Detect which cell encompasses the target text, then output its (x, y) center coordinate. 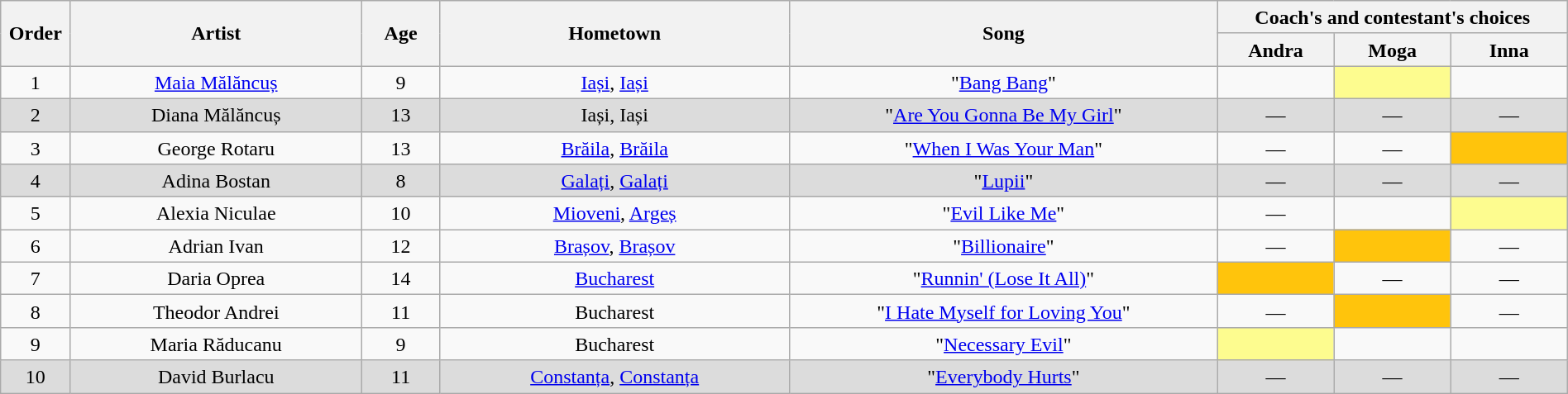
12 (401, 246)
Coach's and contestant's choices (1393, 17)
"Necessary Evil" (1004, 344)
"Evil Like Me" (1004, 213)
2 (36, 115)
David Burlacu (217, 377)
"Bang Bang" (1004, 83)
Daria Oprea (217, 278)
Brașov, Brașov (615, 246)
Galați, Galați (615, 181)
"I Hate Myself for Loving You" (1004, 311)
"Billionaire" (1004, 246)
Constanța, Constanța (615, 377)
Maia Mălăncuș (217, 83)
Maria Răducanu (217, 344)
7 (36, 278)
"Runnin' (Lose It All)" (1004, 278)
Diana Mălăncuș (217, 115)
Alexia Niculae (217, 213)
Inna (1508, 50)
Brăila, Brăila (615, 148)
Mioveni, Argeș (615, 213)
Theodor Andrei (217, 311)
Age (401, 33)
George Rotaru (217, 148)
Song (1004, 33)
"Lupii" (1004, 181)
4 (36, 181)
Order (36, 33)
14 (401, 278)
5 (36, 213)
Andra (1275, 50)
Adrian Ivan (217, 246)
"Everybody Hurts" (1004, 377)
Adina Bostan (217, 181)
Hometown (615, 33)
Artist (217, 33)
Moga (1393, 50)
"When I Was Your Man" (1004, 148)
"Are You Gonna Be My Girl" (1004, 115)
3 (36, 148)
1 (36, 83)
6 (36, 246)
